Return (x, y) of the center of cell containing provided text 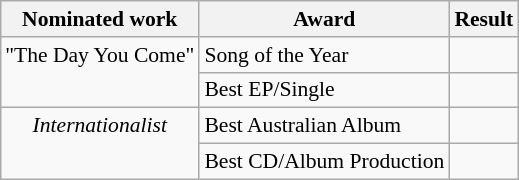
Best EP/Single (324, 90)
"The Day You Come" (100, 72)
Nominated work (100, 19)
Song of the Year (324, 54)
Award (324, 19)
Best Australian Album (324, 126)
Best CD/Album Production (324, 161)
Internationalist (100, 144)
Result (484, 19)
